Identify which cell holds the provided text, then report its (x, y) central coordinate. 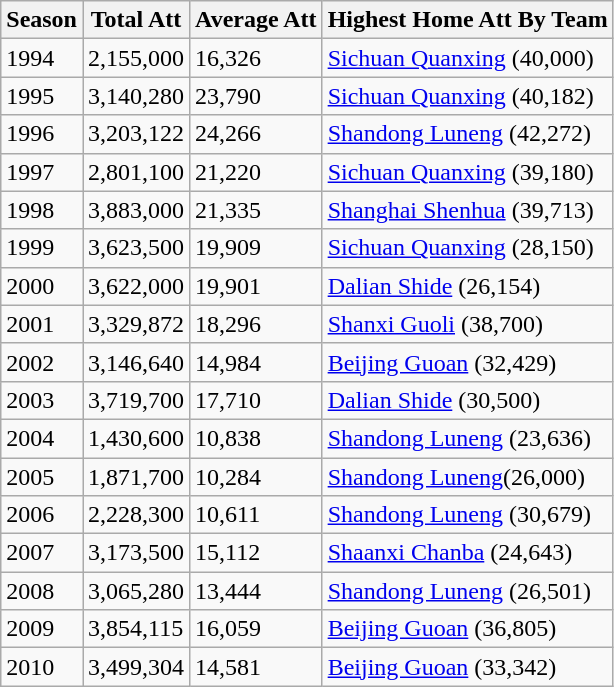
2007 (42, 553)
Shandong Luneng (26,501) (468, 591)
Dalian Shide (30,500) (468, 400)
1,430,600 (136, 438)
3,146,640 (136, 362)
Sichuan Quanxing (28,150) (468, 248)
10,838 (256, 438)
3,173,500 (136, 553)
2001 (42, 324)
23,790 (256, 96)
1999 (42, 248)
Shaanxi Chanba (24,643) (468, 553)
14,581 (256, 667)
15,112 (256, 553)
Shandong Luneng (30,679) (468, 515)
2,801,100 (136, 172)
18,296 (256, 324)
Shanghai Shenhua (39,713) (468, 210)
2005 (42, 477)
3,065,280 (136, 591)
21,220 (256, 172)
3,329,872 (136, 324)
Dalian Shide (26,154) (468, 286)
Season (42, 20)
2008 (42, 591)
Sichuan Quanxing (40,000) (468, 58)
2009 (42, 629)
Average Att (256, 20)
10,284 (256, 477)
3,883,000 (136, 210)
1995 (42, 96)
1998 (42, 210)
3,499,304 (136, 667)
2000 (42, 286)
Beijing Guoan (33,342) (468, 667)
Total Att (136, 20)
Shandong Luneng (42,272) (468, 134)
17,710 (256, 400)
1997 (42, 172)
1,871,700 (136, 477)
2004 (42, 438)
Shanxi Guoli (38,700) (468, 324)
3,719,700 (136, 400)
3,622,000 (136, 286)
16,059 (256, 629)
10,611 (256, 515)
3,623,500 (136, 248)
2,228,300 (136, 515)
3,854,115 (136, 629)
Beijing Guoan (36,805) (468, 629)
1996 (42, 134)
21,335 (256, 210)
Shandong Luneng(26,000) (468, 477)
19,909 (256, 248)
14,984 (256, 362)
Sichuan Quanxing (40,182) (468, 96)
Shandong Luneng (23,636) (468, 438)
1994 (42, 58)
2002 (42, 362)
19,901 (256, 286)
Beijing Guoan (32,429) (468, 362)
16,326 (256, 58)
3,203,122 (136, 134)
13,444 (256, 591)
Sichuan Quanxing (39,180) (468, 172)
2,155,000 (136, 58)
2003 (42, 400)
2010 (42, 667)
Highest Home Att By Team (468, 20)
3,140,280 (136, 96)
2006 (42, 515)
24,266 (256, 134)
